Locate the cell with the specified text and output its (X, Y) center coordinate. 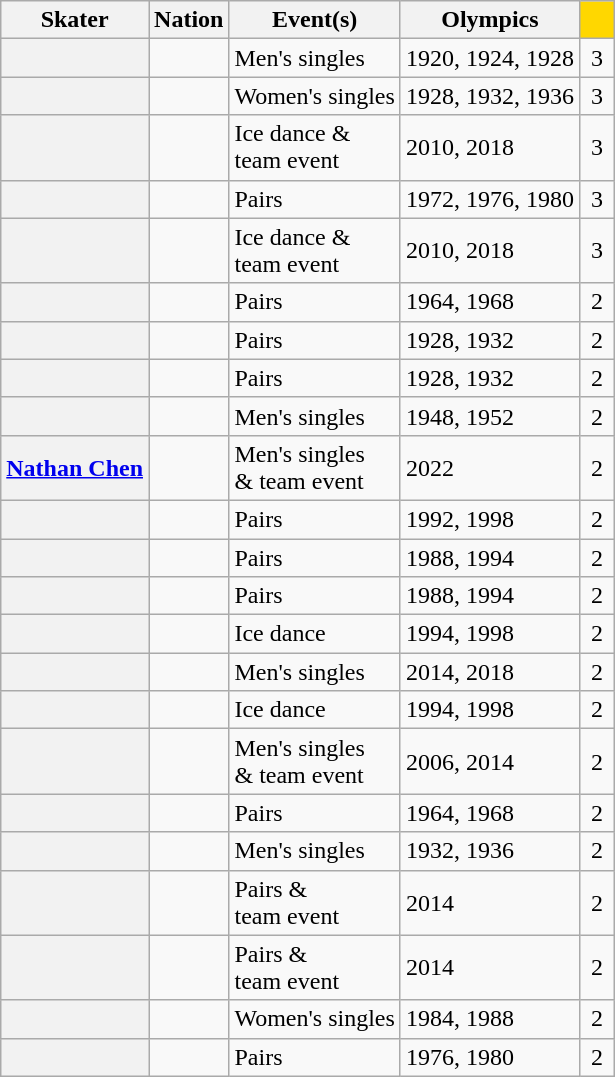
1920, 1924, 1928 (490, 58)
Nathan Chen (75, 468)
Event(s) (314, 20)
1992, 1998 (490, 519)
1972, 1976, 1980 (490, 199)
1984, 1988 (490, 1019)
2022 (490, 468)
1948, 1952 (490, 416)
1976, 1980 (490, 1057)
2014, 2018 (490, 672)
1928, 1932, 1936 (490, 96)
Olympics (490, 20)
1932, 1936 (490, 851)
Skater (75, 20)
2006, 2014 (490, 762)
Nation (189, 20)
